Extract the (X, Y) coordinate from the center of the cell holding the provided text.  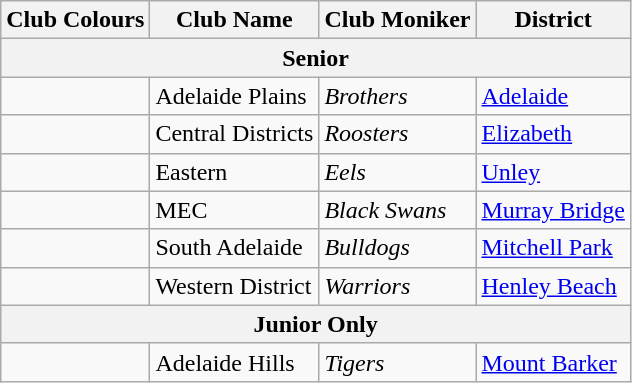
Roosters (398, 134)
Adelaide Plains (234, 96)
Adelaide (553, 96)
Senior (316, 58)
Black Swans (398, 210)
Elizabeth (553, 134)
Brothers (398, 96)
Junior Only (316, 324)
Eastern (234, 172)
Club Colours (76, 20)
Tigers (398, 362)
South Adelaide (234, 248)
Adelaide Hills (234, 362)
Murray Bridge (553, 210)
MEC (234, 210)
Eels (398, 172)
Warriors (398, 286)
Club Moniker (398, 20)
Club Name (234, 20)
Western District (234, 286)
Mount Barker (553, 362)
Henley Beach (553, 286)
Unley (553, 172)
Mitchell Park (553, 248)
District (553, 20)
Bulldogs (398, 248)
Central Districts (234, 134)
